Extract the [X, Y] coordinate from the center of the cell holding the provided text.  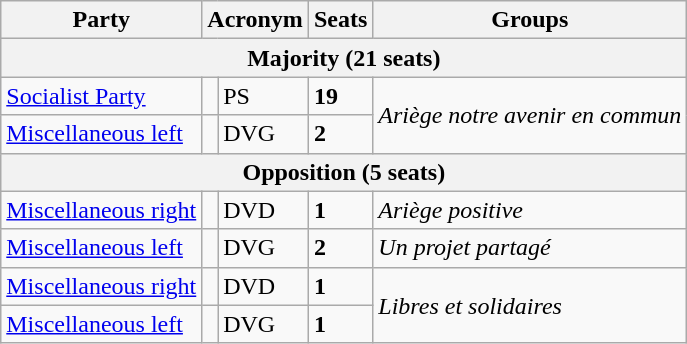
Party [102, 20]
Socialist Party [102, 96]
Majority (21 seats) [344, 58]
PS [264, 96]
19 [340, 96]
Un projet partagé [530, 248]
Groups [530, 20]
Opposition (5 seats) [344, 172]
Seats [340, 20]
Libres et solidaires [530, 305]
Acronym [256, 20]
Ariège positive [530, 210]
Ariège notre avenir en commun [530, 115]
